Determine the [x, y] coordinate at the center of the cell enclosing the given text.  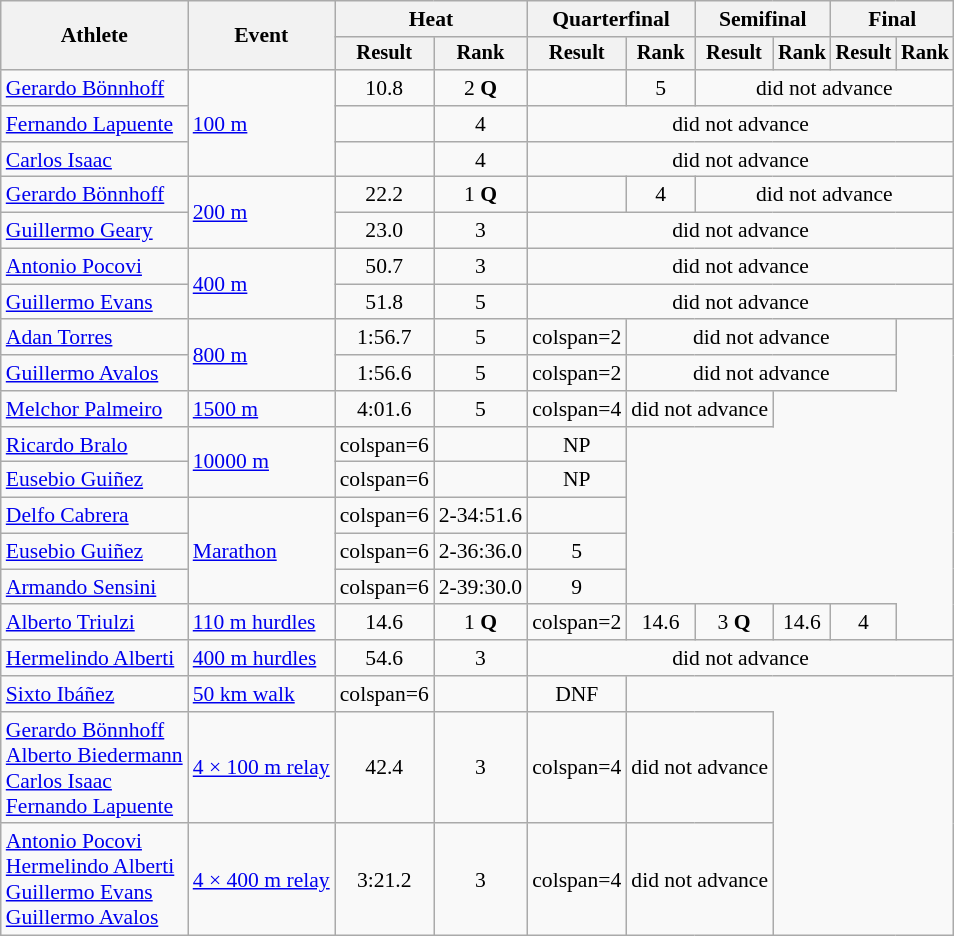
50.7 [384, 267]
800 m [262, 356]
22.2 [384, 195]
Athlete [94, 36]
Guillermo Geary [94, 231]
4:01.6 [384, 409]
54.6 [384, 658]
50 km walk [262, 694]
42.4 [384, 768]
Sixto Ibáñez [94, 694]
110 m hurdles [262, 623]
400 m hurdles [262, 658]
Quarterfinal [611, 19]
Antonio Pocovi [94, 267]
2-34:51.6 [480, 516]
Marathon [262, 552]
Carlos Isaac [94, 160]
Adan Torres [94, 338]
400 m [262, 284]
3 Q [734, 623]
Heat [432, 19]
1500 m [262, 409]
23.0 [384, 231]
Semifinal [763, 19]
2-39:30.0 [480, 587]
3:21.2 [384, 880]
100 m [262, 124]
Delfo Cabrera [94, 516]
Melchor Palmeiro [94, 409]
51.8 [384, 302]
Alberto Triulzi [94, 623]
4 × 400 m relay [262, 880]
10000 m [262, 462]
10.8 [384, 88]
Event [262, 36]
4 × 100 m relay [262, 768]
2-36:36.0 [480, 552]
Antonio PocoviHermelindo AlbertiGuillermo EvansGuillermo Avalos [94, 880]
9 [576, 587]
1:56.6 [384, 373]
Guillermo Avalos [94, 373]
Hermelindo Alberti [94, 658]
2 Q [480, 88]
DNF [576, 694]
Fernando Lapuente [94, 124]
Ricardo Bralo [94, 445]
200 m [262, 212]
Final [892, 19]
Guillermo Evans [94, 302]
1:56.7 [384, 338]
Armando Sensini [94, 587]
Gerardo BönnhoffAlberto BiedermannCarlos IsaacFernando Lapuente [94, 768]
